Capture the cell that displays the provided text and extract its (X, Y) central coordinate. 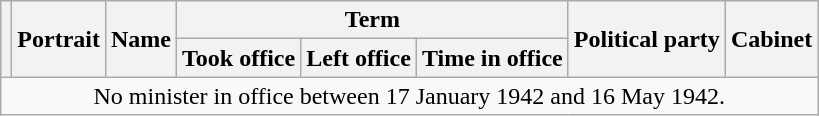
Political party (646, 39)
Name (140, 39)
Took office (239, 58)
Cabinet (771, 39)
Portrait (59, 39)
Left office (359, 58)
Time in office (492, 58)
No minister in office between 17 January 1942 and 16 May 1942. (410, 96)
Term (373, 20)
